Return [X, Y] of the center of cell containing provided text 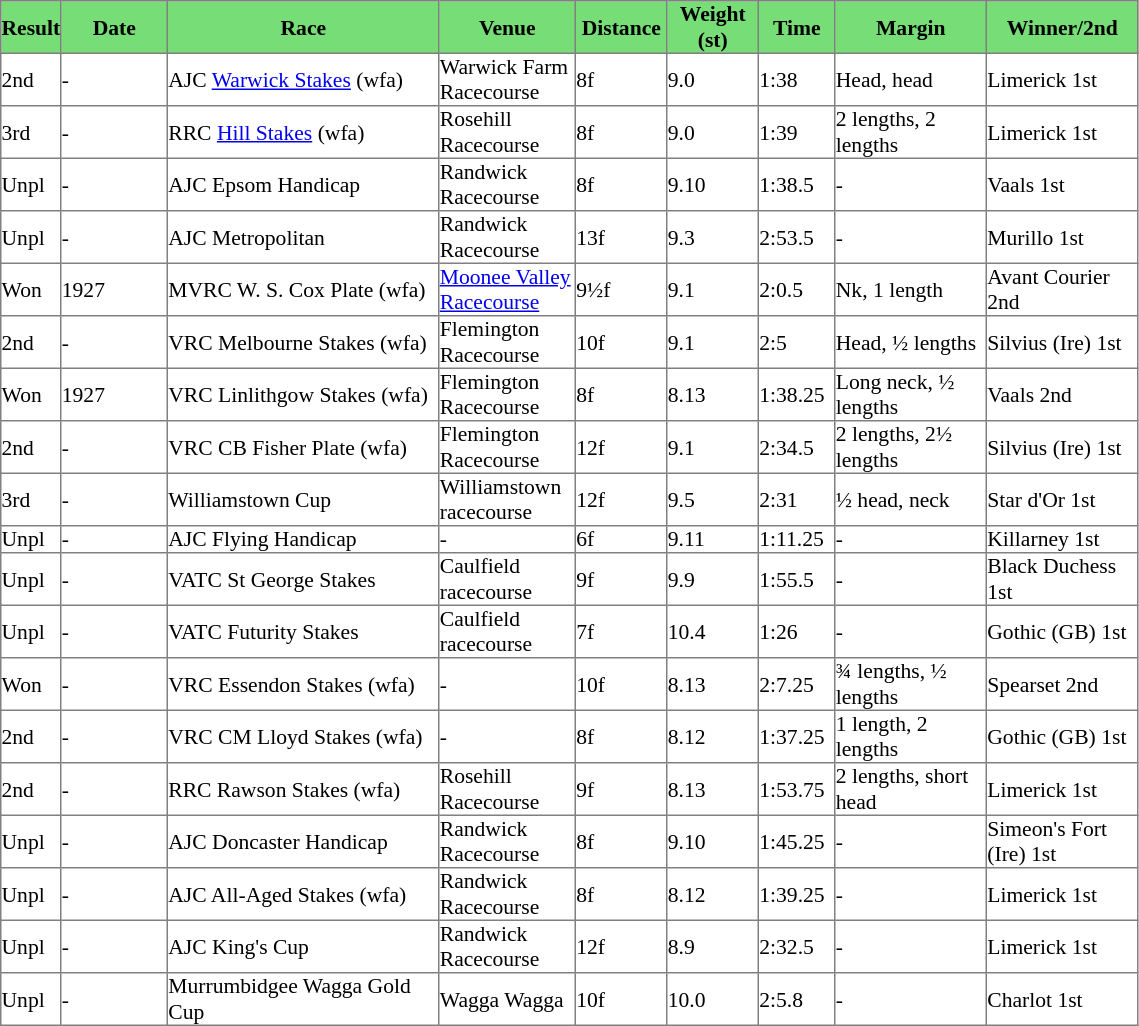
2:34.5 [797, 447]
VRC CM Lloyd Stakes (wfa) [304, 736]
Race [304, 27]
Murillo 1st [1063, 237]
Wagga Wagga [507, 999]
Weight (st) [713, 27]
1:38 [797, 79]
1:55.5 [797, 579]
Head, head [911, 79]
Result [31, 27]
Vaals 1st [1063, 184]
1:38.25 [797, 394]
RRC Hill Stakes (wfa) [304, 132]
VRC Essendon Stakes (wfa) [304, 684]
2:7.25 [797, 684]
Williamstown racecourse [507, 499]
2:31 [797, 499]
Time [797, 27]
1:37.25 [797, 736]
1:38.5 [797, 184]
10.0 [713, 999]
1:11.25 [797, 540]
9½f [622, 289]
RRC Rawson Stakes (wfa) [304, 789]
Warwick Farm Racecourse [507, 79]
1:26 [797, 631]
9.3 [713, 237]
2 lengths, 2 lengths [911, 132]
Spearset 2nd [1063, 684]
VATC Futurity Stakes [304, 631]
2:53.5 [797, 237]
AJC Warwick Stakes (wfa) [304, 79]
2:0.5 [797, 289]
Murrumbidgee Wagga Gold Cup [304, 999]
AJC Metropolitan [304, 237]
9.5 [713, 499]
AJC Flying Handicap [304, 540]
Williamstown Cup [304, 499]
Winner/2nd [1063, 27]
10.4 [713, 631]
1:39 [797, 132]
Avant Courier 2nd [1063, 289]
VRC CB Fisher Plate (wfa) [304, 447]
MVRC W. S. Cox Plate (wfa) [304, 289]
13f [622, 237]
2 lengths, short head [911, 789]
2 lengths, 2½ lengths [911, 447]
Venue [507, 27]
Charlot 1st [1063, 999]
Long neck, ½ lengths [911, 394]
Simeon's Fort (Ire) 1st [1063, 841]
Killarney 1st [1063, 540]
7f [622, 631]
Black Duchess 1st [1063, 579]
2:5 [797, 342]
¾ lengths, ½ lengths [911, 684]
Vaals 2nd [1063, 394]
AJC All-Aged Stakes (wfa) [304, 894]
Head, ½ lengths [911, 342]
2:32.5 [797, 946]
Distance [622, 27]
Moonee Valley Racecourse [507, 289]
Nk, 1 length [911, 289]
1:39.25 [797, 894]
1:53.75 [797, 789]
AJC King's Cup [304, 946]
AJC Epsom Handicap [304, 184]
Star d'Or 1st [1063, 499]
8.9 [713, 946]
Date [114, 27]
½ head, neck [911, 499]
1 length, 2 lengths [911, 736]
VRC Melbourne Stakes (wfa) [304, 342]
9.9 [713, 579]
2:5.8 [797, 999]
9.11 [713, 540]
VATC St George Stakes [304, 579]
6f [622, 540]
Margin [911, 27]
VRC Linlithgow Stakes (wfa) [304, 394]
1:45.25 [797, 841]
AJC Doncaster Handicap [304, 841]
